Pinpoint the cell where the given text exists, returning its [X, Y] midpoint coordinate. 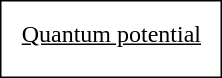
Quantum potential [111, 35]
